Locate the cell with the specified text and output its (x, y) center coordinate. 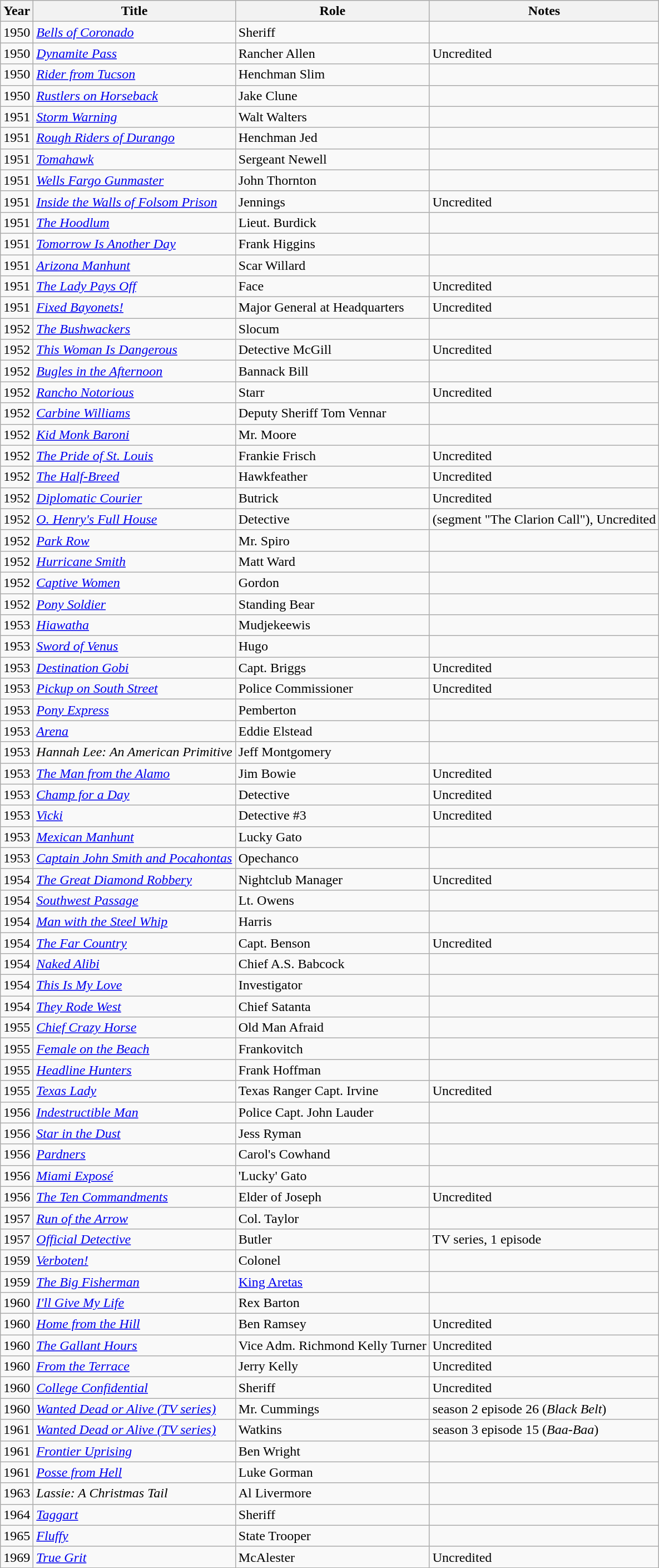
Starr (333, 392)
Mexican Manhunt (135, 837)
The Lady Pays Off (135, 287)
Man with the Steel Whip (135, 921)
Face (333, 287)
Fluffy (135, 1536)
Al Livermore (333, 1493)
Old Man Afraid (333, 1028)
Carol's Cowhand (333, 1155)
Frank Hoffman (333, 1070)
Official Detective (135, 1239)
Vice Adm. Richmond Kelly Turner (333, 1345)
Pony Soldier (135, 604)
Mudjekeewis (333, 625)
Jess Ryman (333, 1133)
Title (135, 11)
Butrick (333, 498)
College Confidential (135, 1388)
Capt. Benson (333, 943)
Nightclub Manager (333, 879)
Diplomatic Courier (135, 498)
Notes (544, 11)
Walt Walters (333, 117)
Lt. Owens (333, 900)
Luke Gorman (333, 1472)
Hurricane Smith (135, 561)
TV series, 1 episode (544, 1239)
Jennings (333, 201)
Ben Ramsey (333, 1324)
True Grit (135, 1557)
season 2 episode 26 (Black Belt) (544, 1409)
Dynamite Pass (135, 53)
Champ for a Day (135, 795)
The Gallant Hours (135, 1345)
Lieut. Burdick (333, 223)
Captive Women (135, 583)
Southwest Passage (135, 900)
John Thornton (333, 180)
King Aretas (333, 1281)
(segment "The Clarion Call"), Uncredited (544, 519)
Role (333, 11)
Rancho Notorious (135, 392)
Bugles in the Afternoon (135, 371)
Arizona Manhunt (135, 265)
O. Henry's Full House (135, 519)
Verboten! (135, 1260)
They Rode West (135, 1007)
Chief Crazy Horse (135, 1028)
The Pride of St. Louis (135, 456)
Captain John Smith and Pocahontas (135, 858)
Frankovitch (333, 1049)
Indestructible Man (135, 1112)
Tomahawk (135, 159)
McAlester (333, 1557)
Eddie Elstead (333, 731)
Chief Satanta (333, 1007)
The Bushwackers (135, 329)
Taggart (135, 1515)
Mr. Spiro (333, 540)
Frankie Frisch (333, 456)
Arena (135, 731)
Tomorrow Is Another Day (135, 244)
Hannah Lee: An American Primitive (135, 752)
Jerry Kelly (333, 1367)
Sword of Venus (135, 647)
Rustlers on Horseback (135, 96)
The Far Country (135, 943)
Major General at Headquarters (333, 308)
Rancher Allen (333, 53)
Chief A.S. Babcock (333, 964)
Posse from Hell (135, 1472)
Jeff Montgomery (333, 752)
Texas Ranger Capt. Irvine (333, 1091)
Lucky Gato (333, 837)
This Is My Love (135, 985)
The Ten Commandments (135, 1197)
The Hoodlum (135, 223)
Fixed Bayonets! (135, 308)
Watkins (333, 1430)
Standing Bear (333, 604)
Lassie: A Christmas Tail (135, 1493)
Carbine Williams (135, 413)
Butler (333, 1239)
Elder of Joseph (333, 1197)
Rough Riders of Durango (135, 138)
Vicki (135, 816)
From the Terrace (135, 1367)
The Half-Breed (135, 477)
This Woman Is Dangerous (135, 350)
Jake Clune (333, 96)
Home from the Hill (135, 1324)
Police Commissioner (333, 689)
Frontier Uprising (135, 1451)
Pemberton (333, 710)
Henchman Slim (333, 75)
'Lucky' Gato (333, 1176)
Colonel (333, 1260)
Scar Willard (333, 265)
Henchman Jed (333, 138)
The Great Diamond Robbery (135, 879)
1965 (17, 1536)
Police Capt. John Lauder (333, 1112)
Frank Higgins (333, 244)
Mr. Moore (333, 435)
Pickup on South Street (135, 689)
Star in the Dust (135, 1133)
Texas Lady (135, 1091)
Female on the Beach (135, 1049)
Headline Hunters (135, 1070)
1963 (17, 1493)
Jim Bowie (333, 773)
Harris (333, 921)
Storm Warning (135, 117)
Investigator (333, 985)
Capt. Briggs (333, 668)
Wells Fargo Gunmaster (135, 180)
Sergeant Newell (333, 159)
Rider from Tucson (135, 75)
Run of the Arrow (135, 1218)
Detective #3 (333, 816)
Bells of Coronado (135, 32)
Bannack Bill (333, 371)
Rex Barton (333, 1303)
Destination Gobi (135, 668)
Ben Wright (333, 1451)
Mr. Cummings (333, 1409)
Detective McGill (333, 350)
Col. Taylor (333, 1218)
The Big Fisherman (135, 1281)
The Man from the Alamo (135, 773)
Opechanco (333, 858)
I'll Give My Life (135, 1303)
1964 (17, 1515)
Park Row (135, 540)
Gordon (333, 583)
Year (17, 11)
Kid Monk Baroni (135, 435)
Naked Alibi (135, 964)
Inside the Walls of Folsom Prison (135, 201)
1969 (17, 1557)
Deputy Sheriff Tom Vennar (333, 413)
Pardners (135, 1155)
Hugo (333, 647)
Matt Ward (333, 561)
Hawkfeather (333, 477)
State Trooper (333, 1536)
Miami Exposé (135, 1176)
season 3 episode 15 (Baa-Baa) (544, 1430)
Pony Express (135, 710)
Hiawatha (135, 625)
Slocum (333, 329)
